Provide the (x, y) coordinate of the cell's center where the given text is located.  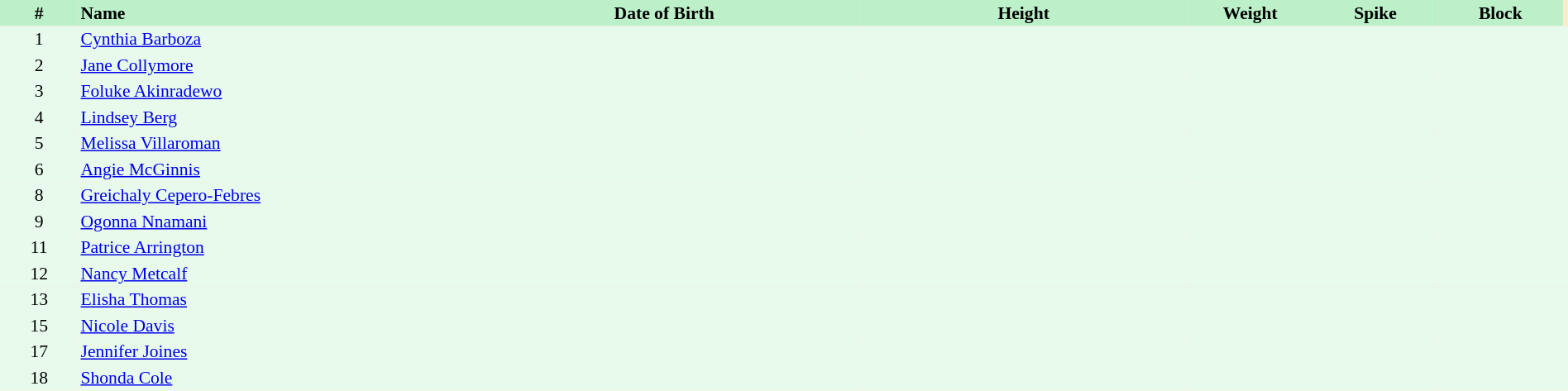
Foluke Akinradewo (273, 91)
5 (39, 144)
Jennifer Joines (273, 352)
Date of Birth (664, 13)
# (39, 13)
Name (273, 13)
12 (39, 274)
17 (39, 352)
2 (39, 65)
Elisha Thomas (273, 299)
6 (39, 169)
Shonda Cole (273, 378)
Greichaly Cepero-Febres (273, 195)
Nancy Metcalf (273, 274)
Cynthia Barboza (273, 40)
8 (39, 195)
Patrice Arrington (273, 248)
15 (39, 326)
13 (39, 299)
Lindsey Berg (273, 117)
Block (1500, 13)
11 (39, 248)
Weight (1250, 13)
Height (1024, 13)
Nicole Davis (273, 326)
18 (39, 378)
Jane Collymore (273, 65)
Angie McGinnis (273, 169)
4 (39, 117)
9 (39, 222)
3 (39, 91)
Ogonna Nnamani (273, 222)
Melissa Villaroman (273, 144)
1 (39, 40)
Spike (1374, 13)
